Return [X, Y] of the center of cell containing provided text 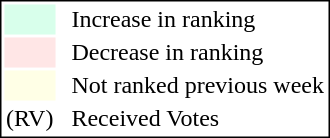
Not ranked previous week [198, 85]
Received Votes [198, 119]
(RV) [29, 119]
Decrease in ranking [198, 53]
Increase in ranking [198, 19]
